Capture the cell that displays the provided text and extract its (X, Y) central coordinate. 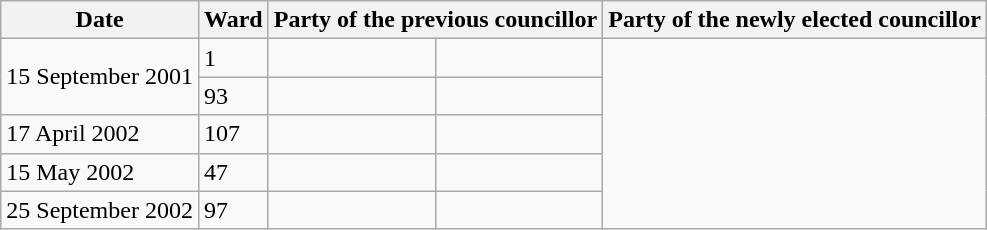
Date (100, 20)
107 (233, 134)
1 (233, 58)
Party of the previous councillor (436, 20)
Ward (233, 20)
17 April 2002 (100, 134)
47 (233, 172)
25 September 2002 (100, 210)
Party of the newly elected councillor (795, 20)
93 (233, 96)
15 May 2002 (100, 172)
97 (233, 210)
15 September 2001 (100, 77)
